Scan for the cell matching the given text and deliver its (x, y) coordinate at center. 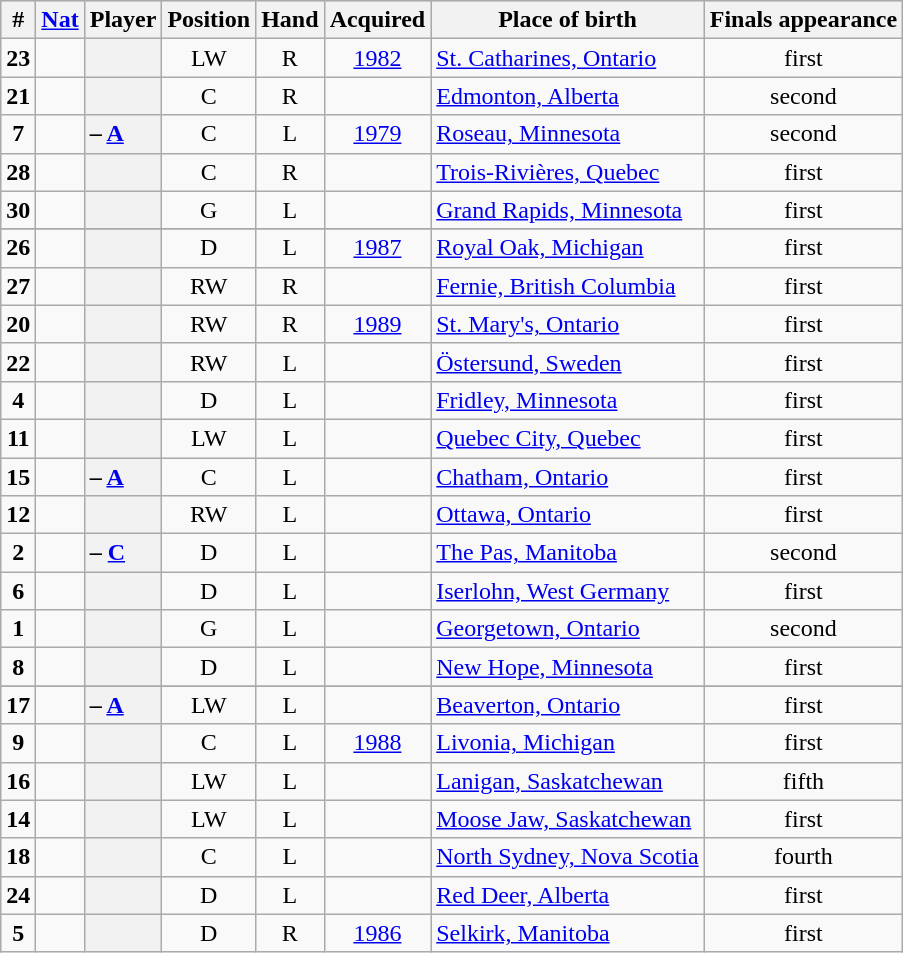
Moose Jaw, Saskatchewan (568, 819)
Lanigan, Saskatchewan (568, 781)
16 (18, 781)
22 (18, 362)
Quebec City, Quebec (568, 438)
4 (18, 400)
Fernie, British Columbia (568, 286)
Nat (60, 20)
Ottawa, Ontario (568, 515)
28 (18, 172)
1986 (378, 933)
1979 (378, 134)
2 (18, 553)
Place of birth (568, 20)
fifth (803, 781)
Hand (290, 20)
17 (18, 705)
1 (18, 629)
Livonia, Michigan (568, 743)
Acquired (378, 20)
# (18, 20)
27 (18, 286)
Fridley, Minnesota (568, 400)
7 (18, 134)
Selkirk, Manitoba (568, 933)
New Hope, Minnesota (568, 667)
The Pas, Manitoba (568, 553)
1988 (378, 743)
Beaverton, Ontario (568, 705)
9 (18, 743)
14 (18, 819)
24 (18, 895)
Royal Oak, Michigan (568, 248)
12 (18, 515)
Iserlohn, West Germany (568, 591)
St. Catharines, Ontario (568, 58)
8 (18, 667)
Östersund, Sweden (568, 362)
North Sydney, Nova Scotia (568, 857)
fourth (803, 857)
Grand Rapids, Minnesota (568, 210)
Georgetown, Ontario (568, 629)
21 (18, 96)
5 (18, 933)
Edmonton, Alberta (568, 96)
18 (18, 857)
1987 (378, 248)
11 (18, 438)
26 (18, 248)
Red Deer, Alberta (568, 895)
St. Mary's, Ontario (568, 324)
1982 (378, 58)
– C (123, 553)
1989 (378, 324)
23 (18, 58)
Chatham, Ontario (568, 477)
30 (18, 210)
Player (123, 20)
Position (209, 20)
20 (18, 324)
15 (18, 477)
Trois-Rivières, Quebec (568, 172)
6 (18, 591)
Finals appearance (803, 20)
Roseau, Minnesota (568, 134)
